Determine the (X, Y) coordinate at the center of the cell enclosing the given text.  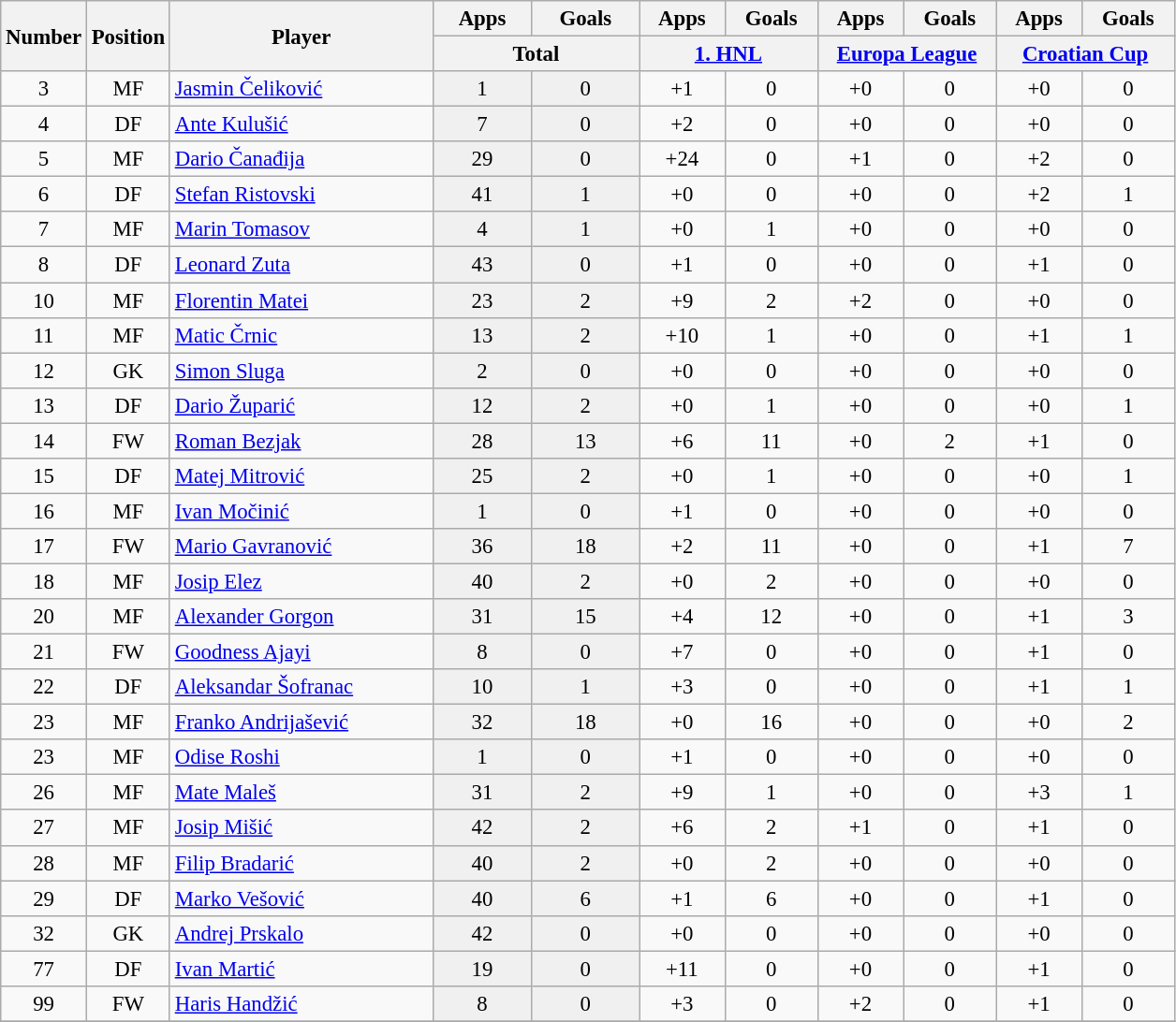
17 (44, 547)
Simon Sluga (301, 371)
43 (482, 265)
Roman Bezjak (301, 441)
Odise Roshi (301, 757)
Player (301, 36)
21 (44, 652)
+11 (683, 969)
36 (482, 547)
Jasmin Čeliković (301, 89)
Marko Vešović (301, 898)
+10 (683, 335)
1. HNL (728, 54)
22 (44, 687)
Stefan Ristovski (301, 195)
Goodness Ajayi (301, 652)
99 (44, 1004)
Andrej Prskalo (301, 933)
Leonard Zuta (301, 265)
Total (536, 54)
Alexander Gorgon (301, 617)
Matic Črnic (301, 335)
+24 (683, 159)
Position (127, 36)
Dario Župarić (301, 405)
Mario Gavranović (301, 547)
5 (44, 159)
Aleksandar Šofranac (301, 687)
Europa League (906, 54)
26 (44, 793)
Croatian Cup (1086, 54)
19 (482, 969)
77 (44, 969)
Franko Andrijašević (301, 723)
Josip Mišić (301, 828)
14 (44, 441)
Number (44, 36)
Mate Maleš (301, 793)
Ivan Močinić (301, 511)
Haris Handžić (301, 1004)
27 (44, 828)
Marin Tomasov (301, 229)
Filip Bradarić (301, 863)
+4 (683, 617)
20 (44, 617)
Ivan Martić (301, 969)
41 (482, 195)
Josip Elez (301, 581)
Matej Mitrović (301, 476)
25 (482, 476)
Florentin Matei (301, 300)
Dario Čanađija (301, 159)
Ante Kulušić (301, 124)
+7 (683, 652)
